Return the (x, y) coordinate for the center point of the cell that contains the specified text.  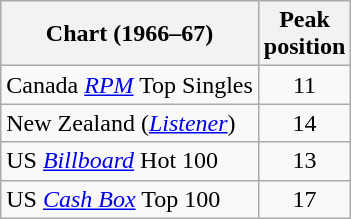
13 (304, 161)
US Cash Box Top 100 (130, 199)
Peakposition (304, 34)
11 (304, 85)
17 (304, 199)
14 (304, 123)
US Billboard Hot 100 (130, 161)
New Zealand (Listener) (130, 123)
Canada RPM Top Singles (130, 85)
Chart (1966–67) (130, 34)
